Locate the cell with the specified text and output its [x, y] center coordinate. 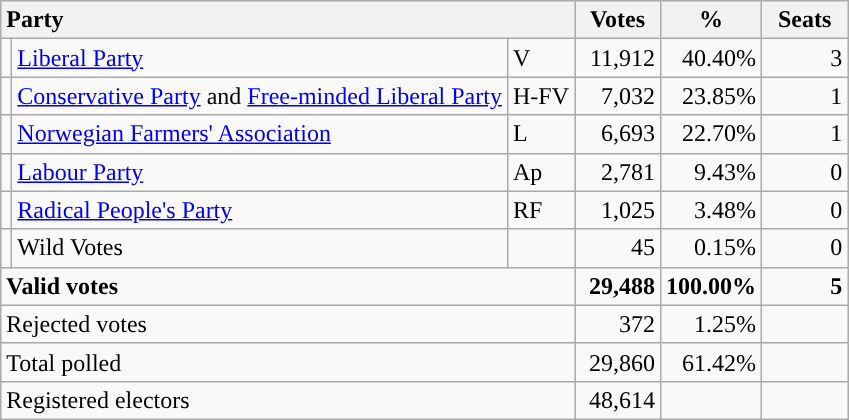
372 [617, 324]
V [540, 58]
L [540, 134]
Labour Party [260, 172]
Party [288, 20]
6,693 [617, 134]
Liberal Party [260, 58]
1,025 [617, 210]
45 [617, 248]
RF [540, 210]
Total polled [288, 362]
Valid votes [288, 286]
Votes [617, 20]
23.85% [712, 96]
1.25% [712, 324]
Registered electors [288, 400]
Seats [805, 20]
% [712, 20]
5 [805, 286]
Rejected votes [288, 324]
9.43% [712, 172]
Conservative Party and Free-minded Liberal Party [260, 96]
29,860 [617, 362]
100.00% [712, 286]
61.42% [712, 362]
11,912 [617, 58]
29,488 [617, 286]
22.70% [712, 134]
3.48% [712, 210]
7,032 [617, 96]
Norwegian Farmers' Association [260, 134]
0.15% [712, 248]
3 [805, 58]
2,781 [617, 172]
Ap [540, 172]
48,614 [617, 400]
H-FV [540, 96]
40.40% [712, 58]
Wild Votes [260, 248]
Radical People's Party [260, 210]
